Identify which cell holds the provided text, then report its [X, Y] central coordinate. 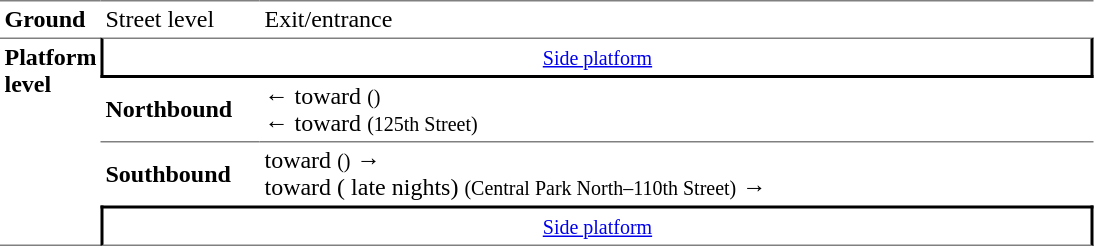
← toward ()← toward (125th Street) [677, 110]
Street level [180, 19]
Southbound [180, 174]
Northbound [180, 110]
toward () → toward ( late nights) (Central Park North–110th Street) → [677, 174]
Exit/entrance [677, 19]
Platform level [50, 142]
Ground [50, 19]
